Determine the (x, y) coordinate at the center of the cell enclosing the given text.  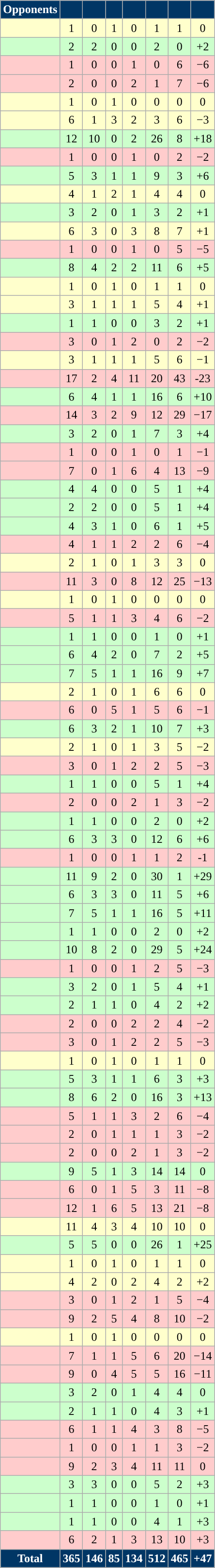
512 (157, 1558)
−17 (202, 415)
+18 (202, 139)
+11 (202, 913)
+29 (202, 876)
-1 (202, 858)
+25 (202, 1245)
85 (114, 1558)
-23 (202, 378)
−11 (202, 1374)
+13 (202, 1097)
Total (30, 1558)
−9 (202, 470)
Opponents (30, 10)
21 (179, 1208)
30 (157, 876)
−14 (202, 1355)
465 (179, 1558)
43 (179, 378)
146 (94, 1558)
+47 (202, 1558)
−13 (202, 581)
+7 (202, 673)
17 (72, 378)
25 (179, 581)
365 (72, 1558)
+10 (202, 397)
134 (134, 1558)
+24 (202, 950)
